Identify which cell holds the provided text, then report its [x, y] central coordinate. 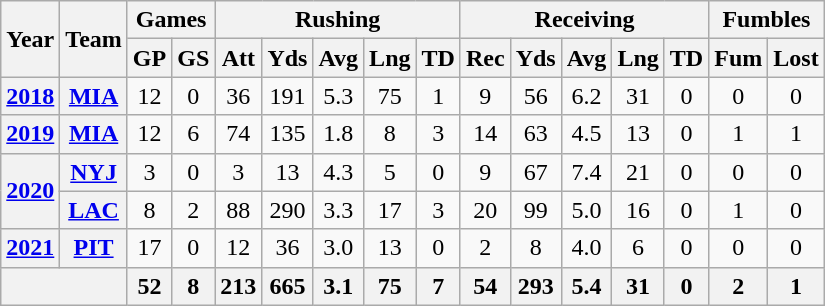
3.0 [338, 248]
Att [238, 58]
Rushing [338, 20]
74 [238, 134]
5.4 [586, 286]
2018 [30, 96]
7 [438, 286]
4.3 [338, 172]
293 [536, 286]
7.4 [586, 172]
88 [238, 210]
2019 [30, 134]
21 [638, 172]
6.2 [586, 96]
LAC [94, 210]
63 [536, 134]
Lost [796, 58]
GP [149, 58]
54 [485, 286]
67 [536, 172]
Rec [485, 58]
2020 [30, 191]
4.0 [586, 248]
5.0 [586, 210]
290 [288, 210]
56 [536, 96]
5.3 [338, 96]
Fumbles [766, 20]
3.1 [338, 286]
16 [638, 210]
14 [485, 134]
1.8 [338, 134]
Year [30, 39]
3.3 [338, 210]
PIT [94, 248]
Games [170, 20]
4.5 [586, 134]
665 [288, 286]
213 [238, 286]
2021 [30, 248]
135 [288, 134]
GS [194, 58]
NYJ [94, 172]
Receiving [584, 20]
20 [485, 210]
191 [288, 96]
Fum [738, 58]
Team [94, 39]
52 [149, 286]
5 [390, 172]
99 [536, 210]
